Search for the cell housing the specified text and yield its [X, Y] center coordinate. 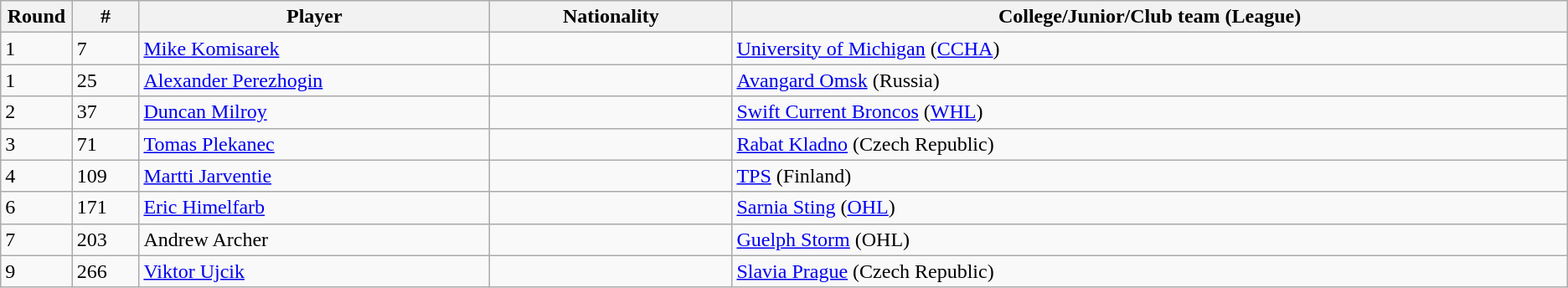
109 [106, 176]
Rabat Kladno (Czech Republic) [1149, 144]
Tomas Plekanec [315, 144]
# [106, 17]
Round [37, 17]
Guelph Storm (OHL) [1149, 239]
6 [37, 208]
Avangard Omsk (Russia) [1149, 80]
University of Michigan (CCHA) [1149, 49]
Player [315, 17]
9 [37, 271]
3 [37, 144]
266 [106, 271]
Viktor Ujcik [315, 271]
Nationality [611, 17]
Andrew Archer [315, 239]
71 [106, 144]
Duncan Milroy [315, 112]
Eric Himelfarb [315, 208]
Slavia Prague (Czech Republic) [1149, 271]
171 [106, 208]
College/Junior/Club team (League) [1149, 17]
Swift Current Broncos (WHL) [1149, 112]
Alexander Perezhogin [315, 80]
Martti Jarventie [315, 176]
37 [106, 112]
203 [106, 239]
TPS (Finland) [1149, 176]
Mike Komisarek [315, 49]
25 [106, 80]
2 [37, 112]
4 [37, 176]
Sarnia Sting (OHL) [1149, 208]
